Locate the cell with the specified text and output its [x, y] center coordinate. 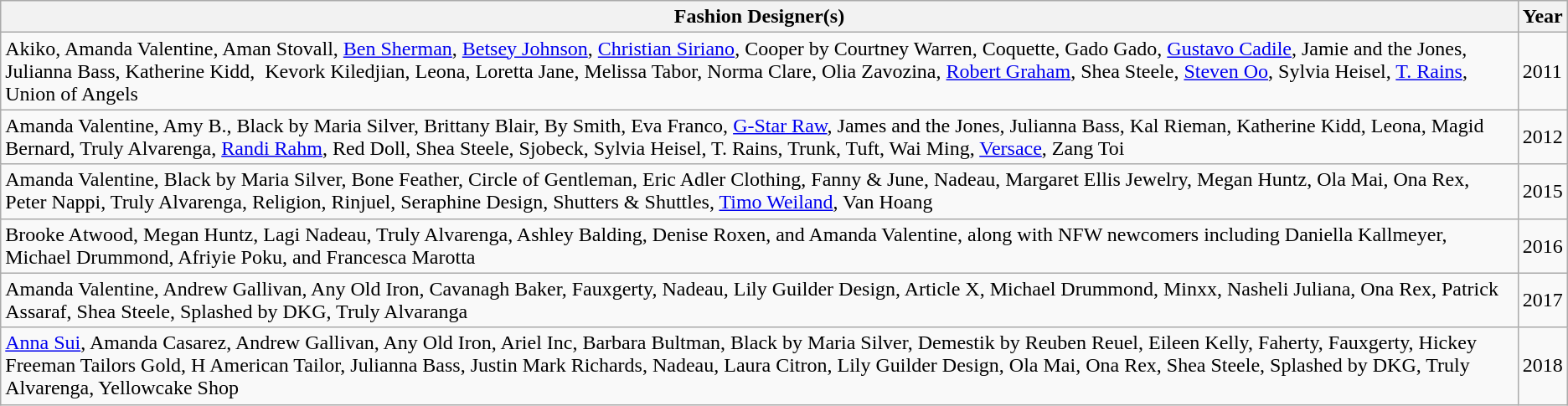
2018 [1543, 366]
Year [1543, 17]
2016 [1543, 246]
2011 [1543, 71]
2012 [1543, 137]
2015 [1543, 191]
2017 [1543, 300]
Fashion Designer(s) [759, 17]
